From the cell containing the given text, extract its center point as (x, y) coordinate. 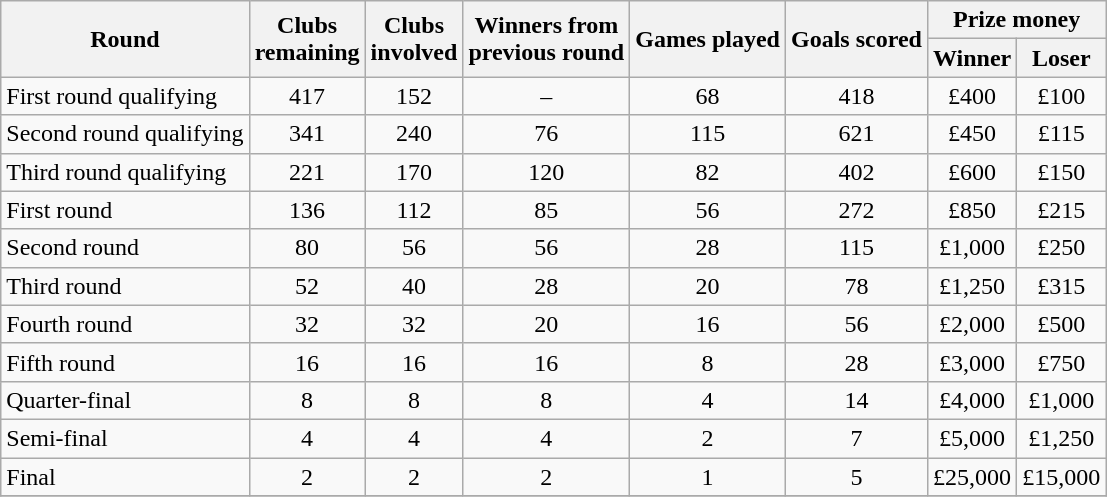
Clubsremaining (307, 39)
£150 (1062, 172)
85 (546, 210)
5 (856, 477)
£3,000 (972, 362)
Final (125, 477)
7 (856, 438)
221 (307, 172)
Loser (1062, 58)
Prize money (1016, 20)
£15,000 (1062, 477)
82 (708, 172)
£100 (1062, 96)
£115 (1062, 134)
– (546, 96)
170 (414, 172)
136 (307, 210)
112 (414, 210)
Games played (708, 39)
Winner (972, 58)
Second round qualifying (125, 134)
£250 (1062, 248)
£450 (972, 134)
£5,000 (972, 438)
Second round (125, 248)
418 (856, 96)
Third round (125, 286)
£750 (1062, 362)
68 (708, 96)
First round qualifying (125, 96)
240 (414, 134)
14 (856, 400)
417 (307, 96)
Winners fromprevious round (546, 39)
Quarter-final (125, 400)
£315 (1062, 286)
£25,000 (972, 477)
£215 (1062, 210)
402 (856, 172)
£500 (1062, 324)
1 (708, 477)
621 (856, 134)
80 (307, 248)
Fourth round (125, 324)
341 (307, 134)
£4,000 (972, 400)
52 (307, 286)
Fifth round (125, 362)
152 (414, 96)
40 (414, 286)
76 (546, 134)
First round (125, 210)
Goals scored (856, 39)
£400 (972, 96)
78 (856, 286)
£600 (972, 172)
Round (125, 39)
272 (856, 210)
120 (546, 172)
£2,000 (972, 324)
Third round qualifying (125, 172)
£850 (972, 210)
Clubsinvolved (414, 39)
Semi-final (125, 438)
